Return the [x, y] coordinate for the center point of the cell that contains the specified text.  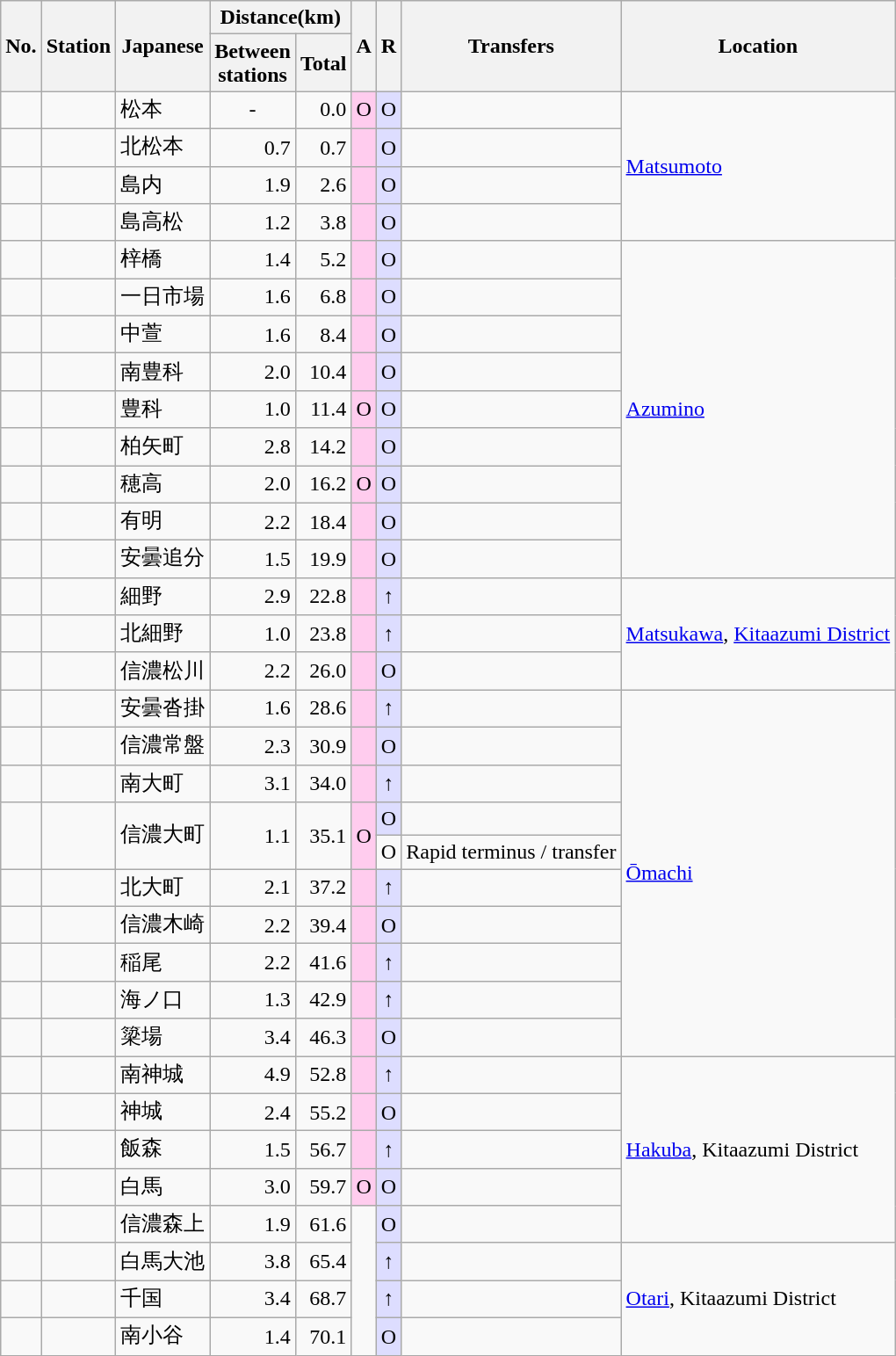
南豊科 [163, 373]
有明 [163, 522]
34.0 [323, 784]
42.9 [323, 1000]
南大町 [163, 784]
65.4 [323, 1262]
0.0 [323, 111]
35.1 [323, 836]
30.9 [323, 745]
白馬大池 [163, 1262]
信濃森上 [163, 1225]
46.3 [323, 1037]
2.3 [253, 745]
Matsumoto [758, 166]
稲尾 [163, 963]
1.3 [253, 1000]
11.4 [323, 410]
18.4 [323, 522]
Transfers [511, 46]
島高松 [163, 223]
松本 [163, 111]
北松本 [163, 148]
8.4 [323, 334]
1.1 [253, 836]
南小谷 [163, 1336]
52.8 [323, 1076]
Ōmachi [758, 874]
68.7 [323, 1299]
穂高 [163, 485]
61.6 [323, 1225]
北大町 [163, 888]
2.1 [253, 888]
70.1 [323, 1336]
飯森 [163, 1149]
Azumino [758, 410]
Rapid terminus / transfer [511, 852]
59.7 [323, 1186]
37.2 [323, 888]
22.8 [323, 596]
2.8 [253, 446]
一日市場 [163, 297]
16.2 [323, 485]
Matsukawa, Kitaazumi District [758, 634]
- [253, 111]
白馬 [163, 1186]
細野 [163, 596]
No. [21, 46]
5.2 [323, 260]
Japanese [163, 46]
Betweenstations [253, 63]
信濃松川 [163, 671]
豊科 [163, 410]
信濃大町 [163, 836]
Station [78, 46]
信濃常盤 [163, 745]
3.1 [253, 784]
R [388, 46]
Otari, Kitaazumi District [758, 1299]
南神城 [163, 1076]
北細野 [163, 634]
19.9 [323, 559]
6.8 [323, 297]
安曇沓掛 [163, 708]
3.0 [253, 1186]
10.4 [323, 373]
2.9 [253, 596]
柏矢町 [163, 446]
海ノ口 [163, 1000]
簗場 [163, 1037]
28.6 [323, 708]
千国 [163, 1299]
安曇追分 [163, 559]
中萱 [163, 334]
Distance(km) [281, 18]
2.6 [323, 185]
55.2 [323, 1113]
14.2 [323, 446]
梓橋 [163, 260]
神城 [163, 1113]
Location [758, 46]
56.7 [323, 1149]
島内 [163, 185]
信濃木崎 [163, 925]
41.6 [323, 963]
4.9 [253, 1076]
A [364, 46]
2.4 [253, 1113]
39.4 [323, 925]
26.0 [323, 671]
23.8 [323, 634]
Hakuba, Kitaazumi District [758, 1149]
1.2 [253, 223]
Total [323, 63]
